Provide the (X, Y) coordinate of the cell's center where the given text is located.  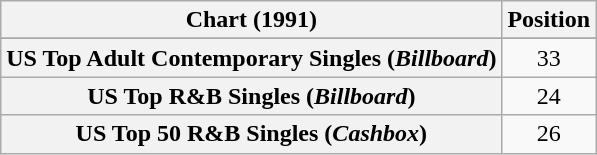
US Top R&B Singles (Billboard) (252, 96)
26 (549, 134)
US Top Adult Contemporary Singles (Billboard) (252, 58)
24 (549, 96)
US Top 50 R&B Singles (Cashbox) (252, 134)
Position (549, 20)
33 (549, 58)
Chart (1991) (252, 20)
